Extract the (X, Y) coordinate from the center of the cell holding the provided text.  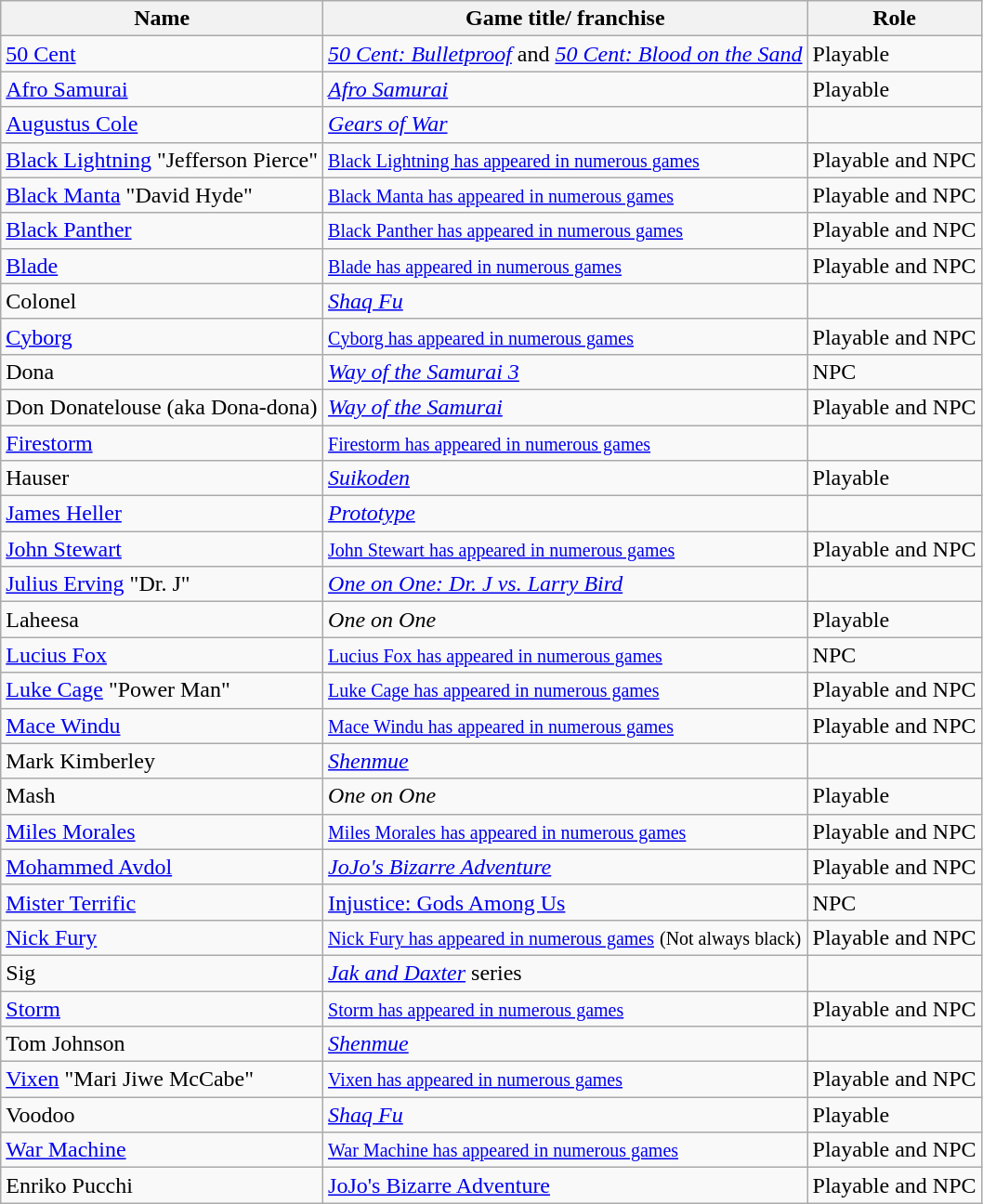
Tom Johnson (162, 1044)
Injustice: Gods Among Us (565, 902)
Black Panther has appeared in numerous games (565, 230)
50 Cent: Bulletproof and 50 Cent: Blood on the Sand (565, 54)
Augustus Cole (162, 124)
Firestorm has appeared in numerous games (565, 443)
Julius Erving "Dr. J" (162, 584)
Sig (162, 973)
Blade has appeared in numerous games (565, 266)
Colonel (162, 301)
Storm has appeared in numerous games (565, 1008)
Cyborg has appeared in numerous games (565, 336)
Mister Terrific (162, 902)
Black Lightning "Jefferson Pierce" (162, 160)
Black Panther (162, 230)
War Machine has appeared in numerous games (565, 1150)
John Stewart (162, 549)
Dona (162, 372)
Mace Windu has appeared in numerous games (565, 726)
Firestorm (162, 443)
Don Donatelouse (aka Dona-dona) (162, 407)
Storm (162, 1008)
Prototype (565, 514)
Black Lightning has appeared in numerous games (565, 160)
War Machine (162, 1150)
Hauser (162, 478)
Luke Cage "Power Man" (162, 690)
Vixen "Mari Jiwe McCabe" (162, 1080)
Blade (162, 266)
Black Manta "David Hyde" (162, 195)
Mark Kimberley (162, 761)
John Stewart has appeared in numerous games (565, 549)
One on One: Dr. J vs. Larry Bird (565, 584)
Mash (162, 796)
Lucius Fox (162, 655)
Luke Cage has appeared in numerous games (565, 690)
Vixen has appeared in numerous games (565, 1080)
Miles Morales has appeared in numerous games (565, 831)
Nick Fury (162, 937)
James Heller (162, 514)
Gears of War (565, 124)
Laheesa (162, 620)
Enriko Pucchi (162, 1185)
50 Cent (162, 54)
Way of the Samurai (565, 407)
Black Manta has appeared in numerous games (565, 195)
Mace Windu (162, 726)
Voodoo (162, 1115)
Mohammed Avdol (162, 867)
Way of the Samurai 3 (565, 372)
Jak and Daxter series (565, 973)
Role (894, 19)
Name (162, 19)
Cyborg (162, 336)
Suikoden (565, 478)
Lucius Fox has appeared in numerous games (565, 655)
Game title/ franchise (565, 19)
Nick Fury has appeared in numerous games (Not always black) (565, 937)
Miles Morales (162, 831)
